Extract the (x, y) coordinate from the center of the cell holding the provided text.  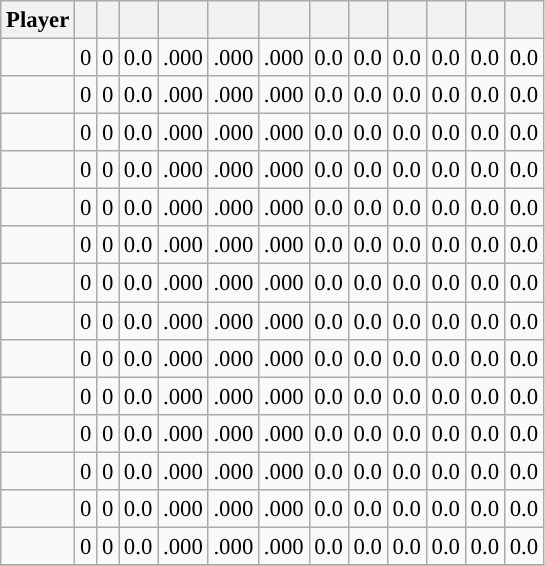
Player (38, 20)
